Capture the cell that displays the provided text and extract its (x, y) central coordinate. 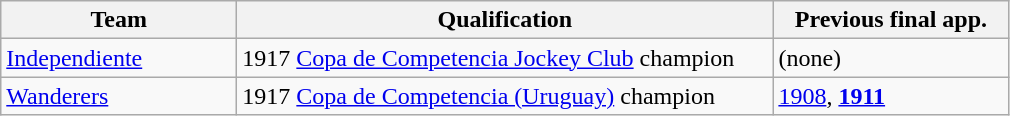
1917 Copa de Competencia Jockey Club champion (505, 58)
Independiente (119, 58)
(none) (891, 58)
Qualification (505, 20)
Wanderers (119, 96)
Previous final app. (891, 20)
Team (119, 20)
1917 Copa de Competencia (Uruguay) champion (505, 96)
1908, 1911 (891, 96)
